Identify which cell holds the provided text, then report its (x, y) central coordinate. 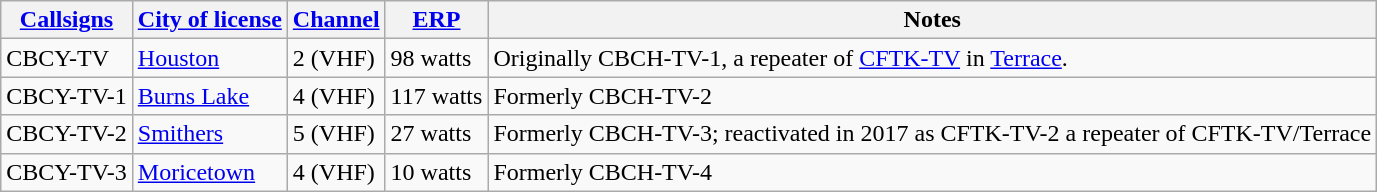
2 (VHF) (336, 58)
City of license (210, 20)
Burns Lake (210, 96)
Originally CBCH-TV-1, a repeater of CFTK-TV in Terrace. (932, 58)
CBCY-TV-2 (67, 134)
5 (VHF) (336, 134)
ERP (436, 20)
Channel (336, 20)
CBCY-TV (67, 58)
27 watts (436, 134)
Callsigns (67, 20)
117 watts (436, 96)
CBCY-TV-3 (67, 172)
Houston (210, 58)
Smithers (210, 134)
98 watts (436, 58)
CBCY-TV-1 (67, 96)
10 watts (436, 172)
Formerly CBCH-TV-3; reactivated in 2017 as CFTK-TV-2 a repeater of CFTK-TV/Terrace (932, 134)
Notes (932, 20)
Formerly CBCH-TV-4 (932, 172)
Formerly CBCH-TV-2 (932, 96)
Moricetown (210, 172)
